Identify which cell holds the provided text, then report its [x, y] central coordinate. 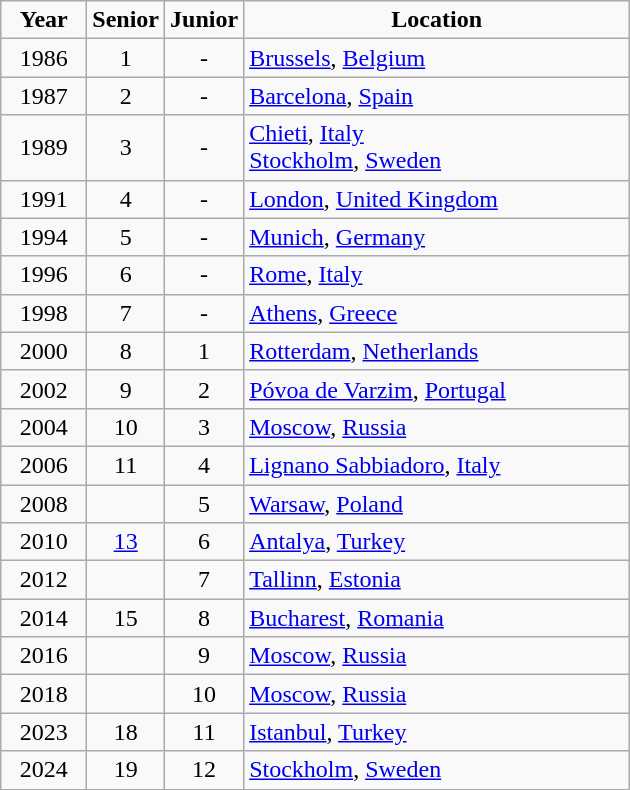
Istanbul, Turkey [437, 732]
Stockholm, Sweden [437, 770]
2010 [44, 542]
19 [126, 770]
2014 [44, 618]
2016 [44, 656]
Tallinn, Estonia [437, 580]
2024 [44, 770]
Location [437, 20]
2006 [44, 465]
2004 [44, 427]
Lignano Sabbiadoro, Italy [437, 465]
Munich, Germany [437, 237]
Bucharest, Romania [437, 618]
Brussels, Belgium [437, 58]
2018 [44, 694]
1989 [44, 148]
1996 [44, 275]
1994 [44, 237]
13 [126, 542]
Senior [126, 20]
Chieti, Italy Stockholm, Sweden [437, 148]
Rotterdam, Netherlands [437, 351]
Junior [204, 20]
15 [126, 618]
2008 [44, 503]
1986 [44, 58]
2002 [44, 389]
12 [204, 770]
Póvoa de Varzim, Portugal [437, 389]
Athens, Greece [437, 313]
2000 [44, 351]
1998 [44, 313]
18 [126, 732]
2023 [44, 732]
Rome, Italy [437, 275]
1991 [44, 199]
2012 [44, 580]
Warsaw, Poland [437, 503]
1987 [44, 96]
Antalya, Turkey [437, 542]
Barcelona, Spain [437, 96]
London, United Kingdom [437, 199]
Year [44, 20]
